Extract the [X, Y] coordinate from the center of the cell holding the provided text.  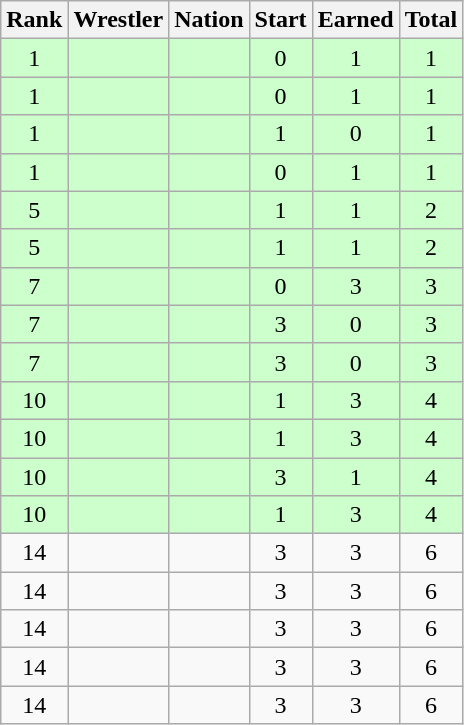
Total [431, 20]
Start [280, 20]
Nation [209, 20]
Earned [356, 20]
Rank [34, 20]
Wrestler [118, 20]
